Output the (x, y) coordinate of the center of the cell containing the given text.  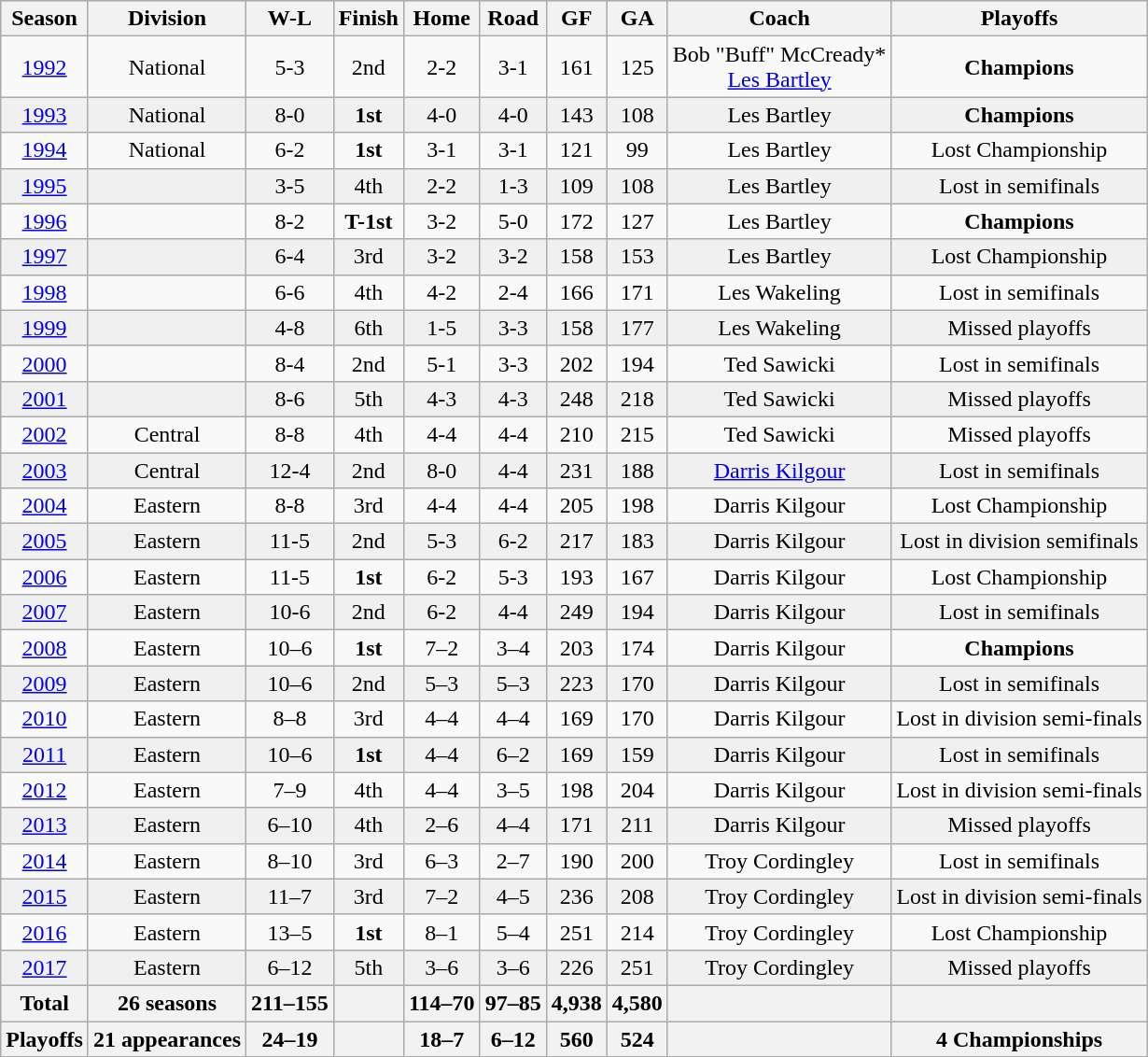
2017 (45, 967)
Bob "Buff" McCready*Les Bartley (779, 67)
Lost in division semifinals (1019, 542)
26 seasons (166, 1003)
236 (577, 896)
177 (637, 328)
2000 (45, 363)
121 (577, 150)
6–10 (290, 825)
13–5 (290, 932)
217 (577, 542)
214 (637, 932)
Home (441, 19)
3–5 (513, 790)
174 (637, 648)
560 (577, 1039)
2013 (45, 825)
3–4 (513, 648)
231 (577, 470)
249 (577, 613)
166 (577, 292)
2001 (45, 399)
8-2 (290, 221)
204 (637, 790)
11–7 (290, 896)
153 (637, 257)
211–155 (290, 1003)
5-0 (513, 221)
524 (637, 1039)
2015 (45, 896)
4 Championships (1019, 1039)
97–85 (513, 1003)
193 (577, 577)
1999 (45, 328)
1997 (45, 257)
2–7 (513, 861)
6–3 (441, 861)
2012 (45, 790)
99 (637, 150)
8–1 (441, 932)
125 (637, 67)
8-4 (290, 363)
215 (637, 434)
127 (637, 221)
1-3 (513, 186)
223 (577, 684)
1998 (45, 292)
6-6 (290, 292)
2007 (45, 613)
2010 (45, 719)
18–7 (441, 1039)
21 appearances (166, 1039)
2006 (45, 577)
24–19 (290, 1039)
167 (637, 577)
2008 (45, 648)
218 (637, 399)
208 (637, 896)
114–70 (441, 1003)
200 (637, 861)
8-6 (290, 399)
W-L (290, 19)
7–9 (290, 790)
6th (368, 328)
8–10 (290, 861)
2-4 (513, 292)
T-1st (368, 221)
2014 (45, 861)
Road (513, 19)
1993 (45, 115)
2009 (45, 684)
5–4 (513, 932)
109 (577, 186)
2002 (45, 434)
2003 (45, 470)
1996 (45, 221)
12-4 (290, 470)
6–2 (513, 754)
1992 (45, 67)
2004 (45, 506)
2016 (45, 932)
4,938 (577, 1003)
Coach (779, 19)
GF (577, 19)
1994 (45, 150)
159 (637, 754)
4,580 (637, 1003)
Division (166, 19)
172 (577, 221)
211 (637, 825)
8–8 (290, 719)
190 (577, 861)
Season (45, 19)
GA (637, 19)
143 (577, 115)
210 (577, 434)
3-5 (290, 186)
4-2 (441, 292)
4–5 (513, 896)
202 (577, 363)
4-8 (290, 328)
Finish (368, 19)
6-4 (290, 257)
161 (577, 67)
2–6 (441, 825)
188 (637, 470)
226 (577, 967)
1995 (45, 186)
2011 (45, 754)
1-5 (441, 328)
205 (577, 506)
248 (577, 399)
10-6 (290, 613)
5-1 (441, 363)
Total (45, 1003)
183 (637, 542)
2005 (45, 542)
203 (577, 648)
